Pinpoint the cell where the given text exists, returning its (x, y) midpoint coordinate. 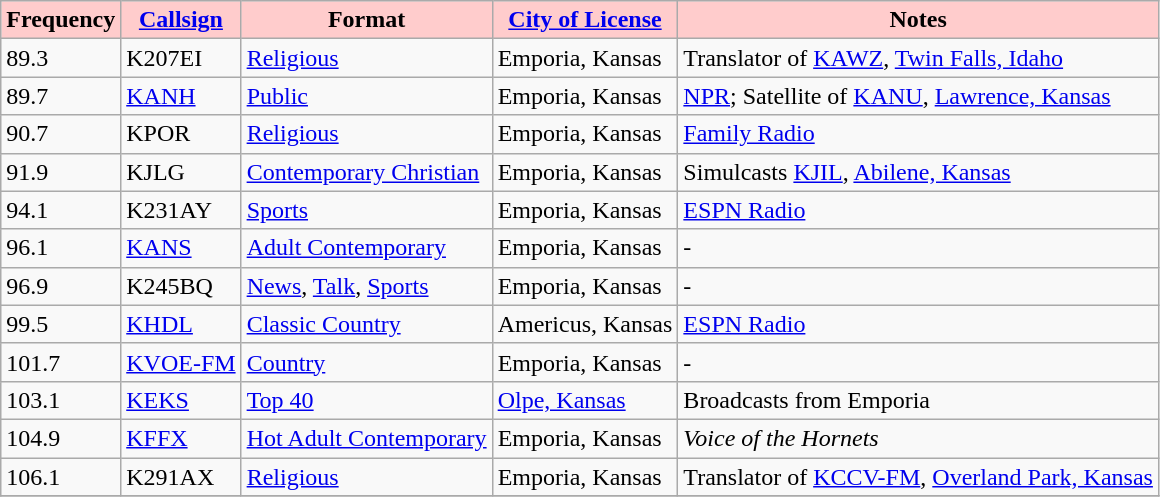
Olpe, Kansas (585, 400)
Format (366, 20)
K245BQ (181, 286)
Family Radio (918, 134)
News, Talk, Sports (366, 286)
Classic Country (366, 324)
91.9 (61, 172)
Translator of KCCV-FM, Overland Park, Kansas (918, 477)
Adult Contemporary (366, 248)
Simulcasts KJIL, Abilene, Kansas (918, 172)
KANS (181, 248)
Hot Adult Contemporary (366, 438)
Voice of the Hornets (918, 438)
KHDL (181, 324)
106.1 (61, 477)
K291AX (181, 477)
99.5 (61, 324)
90.7 (61, 134)
KEKS (181, 400)
K231AY (181, 210)
K207EI (181, 58)
96.9 (61, 286)
Broadcasts from Emporia (918, 400)
KVOE-FM (181, 362)
Callsign (181, 20)
103.1 (61, 400)
Translator of KAWZ, Twin Falls, Idaho (918, 58)
Sports (366, 210)
Notes (918, 20)
Americus, Kansas (585, 324)
KFFX (181, 438)
Contemporary Christian (366, 172)
NPR; Satellite of KANU, Lawrence, Kansas (918, 96)
94.1 (61, 210)
KANH (181, 96)
City of License (585, 20)
Frequency (61, 20)
101.7 (61, 362)
Top 40 (366, 400)
89.7 (61, 96)
96.1 (61, 248)
89.3 (61, 58)
KJLG (181, 172)
KPOR (181, 134)
104.9 (61, 438)
Public (366, 96)
Country (366, 362)
